Pinpoint the cell where the given text exists, returning its [X, Y] midpoint coordinate. 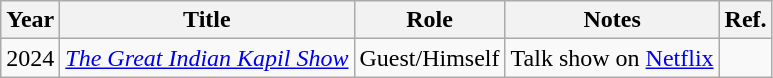
Ref. [746, 20]
Notes [612, 20]
2024 [30, 58]
Title [207, 20]
Role [430, 20]
The Great Indian Kapil Show [207, 58]
Year [30, 20]
Talk show on Netflix [612, 58]
Guest/Himself [430, 58]
